Locate the cell with the specified text and output its [X, Y] center coordinate. 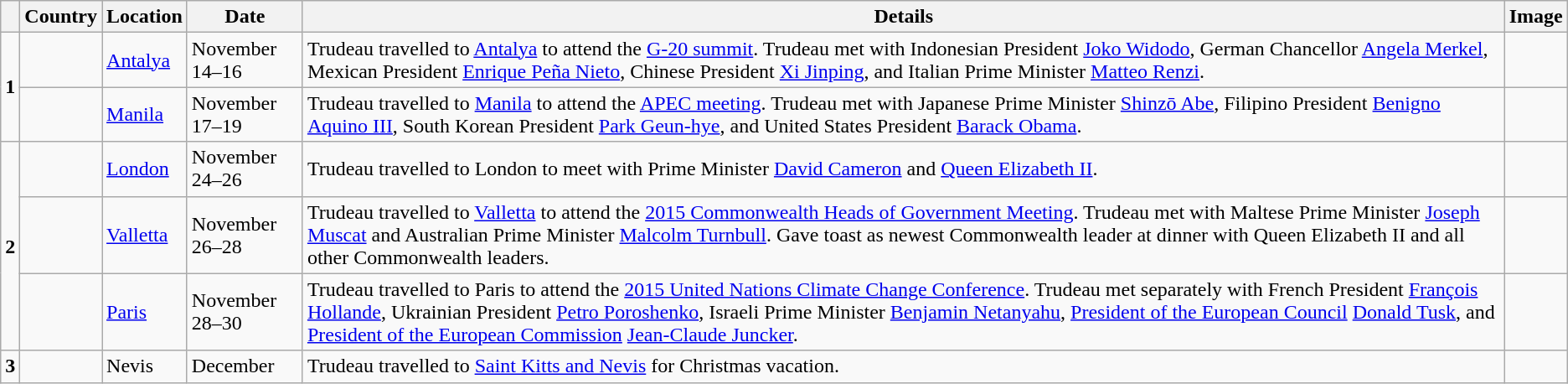
Image [1536, 17]
November 26–28 [245, 235]
Country [61, 17]
November 24–26 [245, 169]
Paris [145, 312]
2 [10, 246]
Location [145, 17]
Details [903, 17]
Trudeau travelled to London to meet with Prime Minister David Cameron and Queen Elizabeth II. [903, 169]
Nevis [145, 366]
November 17–19 [245, 114]
Manila [145, 114]
London [145, 169]
Trudeau travelled to Saint Kitts and Nevis for Christmas vacation. [903, 366]
Date [245, 17]
Antalya [145, 60]
1 [10, 87]
November 14–16 [245, 60]
December [245, 366]
Valletta [145, 235]
November 28–30 [245, 312]
3 [10, 366]
